For the text-containing cell, return its midpoint in [X, Y] coordinate format. 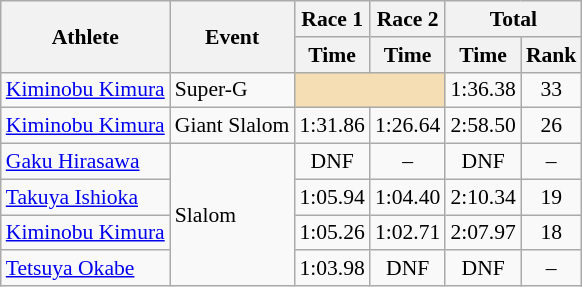
2:10.34 [482, 197]
Gaku Hirasawa [86, 162]
Event [232, 36]
1:02.71 [408, 233]
Slalom [232, 215]
2:07.97 [482, 233]
Athlete [86, 36]
Takuya Ishioka [86, 197]
1:31.86 [332, 126]
Race 1 [332, 19]
1:05.94 [332, 197]
33 [552, 90]
Rank [552, 55]
Total [513, 19]
19 [552, 197]
Super-G [232, 90]
Giant Slalom [232, 126]
1:36.38 [482, 90]
1:04.40 [408, 197]
26 [552, 126]
1:05.26 [332, 233]
1:26.64 [408, 126]
Race 2 [408, 19]
Tetsuya Okabe [86, 269]
18 [552, 233]
2:58.50 [482, 126]
1:03.98 [332, 269]
